Scan for the cell matching the given text and deliver its [X, Y] coordinate at center. 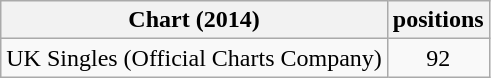
UK Singles (Official Charts Company) [194, 58]
Chart (2014) [194, 20]
92 [438, 58]
positions [438, 20]
